Return the (x, y) coordinate for the center point of the cell that contains the specified text.  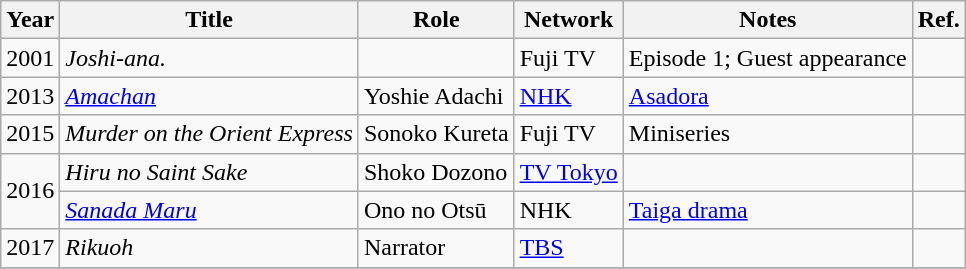
Ono no Otsū (436, 210)
Role (436, 20)
Year (30, 20)
Yoshie Adachi (436, 96)
2013 (30, 96)
Episode 1; Guest appearance (768, 58)
TV Tokyo (568, 172)
Sonoko Kureta (436, 134)
Miniseries (768, 134)
Rikuoh (210, 248)
Ref. (938, 20)
Sanada Maru (210, 210)
Shoko Dozono (436, 172)
Asadora (768, 96)
Taiga drama (768, 210)
2001 (30, 58)
Title (210, 20)
Hiru no Saint Sake (210, 172)
2017 (30, 248)
2015 (30, 134)
Amachan (210, 96)
Notes (768, 20)
Network (568, 20)
Narrator (436, 248)
TBS (568, 248)
Murder on the Orient Express (210, 134)
Joshi-ana. (210, 58)
2016 (30, 191)
